For the text-containing cell, return its midpoint in [x, y] coordinate format. 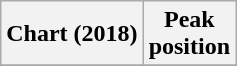
Peakposition [189, 34]
Chart (2018) [72, 34]
